Return the (X, Y) coordinate for the center point of the cell that contains the specified text.  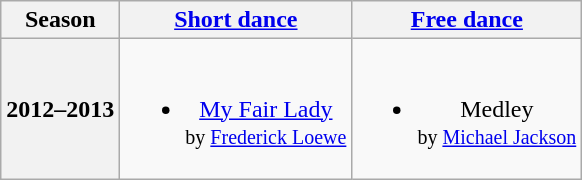
2012–2013 (60, 109)
Medley by Michael Jackson (467, 109)
Short dance (236, 20)
Season (60, 20)
Free dance (467, 20)
My Fair Lady by Frederick Loewe (236, 109)
